Provide the [x, y] coordinate of the cell's center where the given text is located.  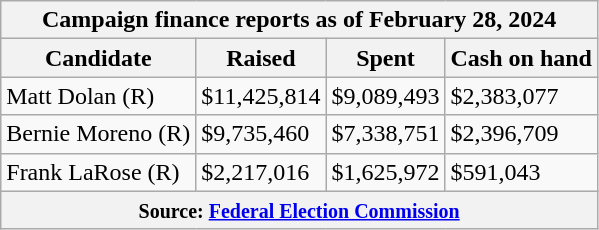
Candidate [98, 58]
$591,043 [521, 172]
Matt Dolan (R) [98, 96]
Source: Federal Election Commission [300, 210]
$2,217,016 [261, 172]
$2,396,709 [521, 134]
$11,425,814 [261, 96]
Bernie Moreno (R) [98, 134]
$9,089,493 [386, 96]
$9,735,460 [261, 134]
$1,625,972 [386, 172]
Campaign finance reports as of February 28, 2024 [300, 20]
Cash on hand [521, 58]
Raised [261, 58]
$7,338,751 [386, 134]
Frank LaRose (R) [98, 172]
Spent [386, 58]
$2,383,077 [521, 96]
